Provide the (x, y) coordinate of the cell's center where the given text is located.  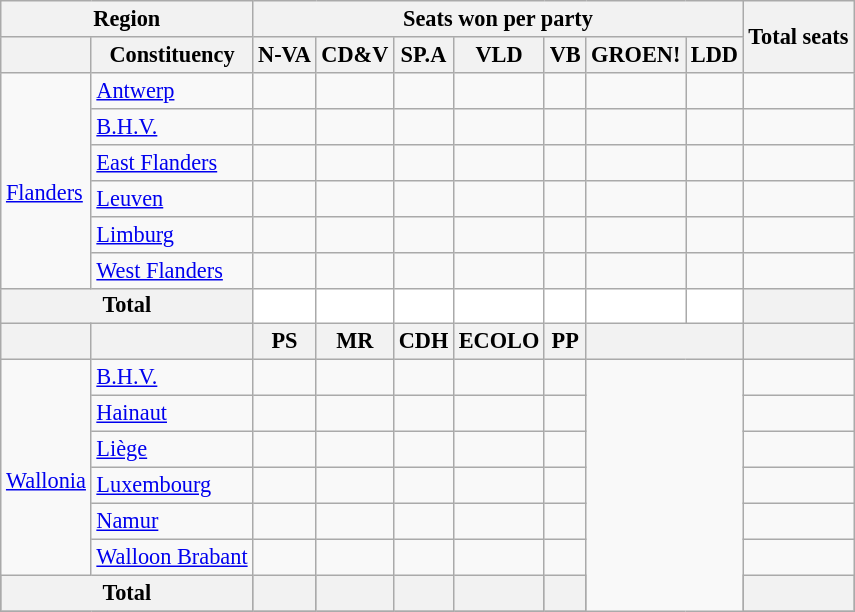
CDH (423, 342)
Seats won per party (498, 19)
VLD (498, 55)
West Flanders (172, 270)
Walloon Brabant (172, 557)
VB (564, 55)
CD&V (354, 55)
PS (284, 342)
N-VA (284, 55)
LDD (715, 55)
Wallonia (46, 468)
Constituency (172, 55)
Limburg (172, 234)
Hainaut (172, 414)
MR (354, 342)
PP (564, 342)
GROEN! (636, 55)
Flanders (46, 180)
Region (127, 19)
ECOLO (498, 342)
Liège (172, 450)
SP.A (423, 55)
Namur (172, 521)
Luxembourg (172, 485)
Leuven (172, 198)
Antwerp (172, 90)
Total seats (798, 37)
East Flanders (172, 162)
